Return (X, Y) of the center of cell containing provided text 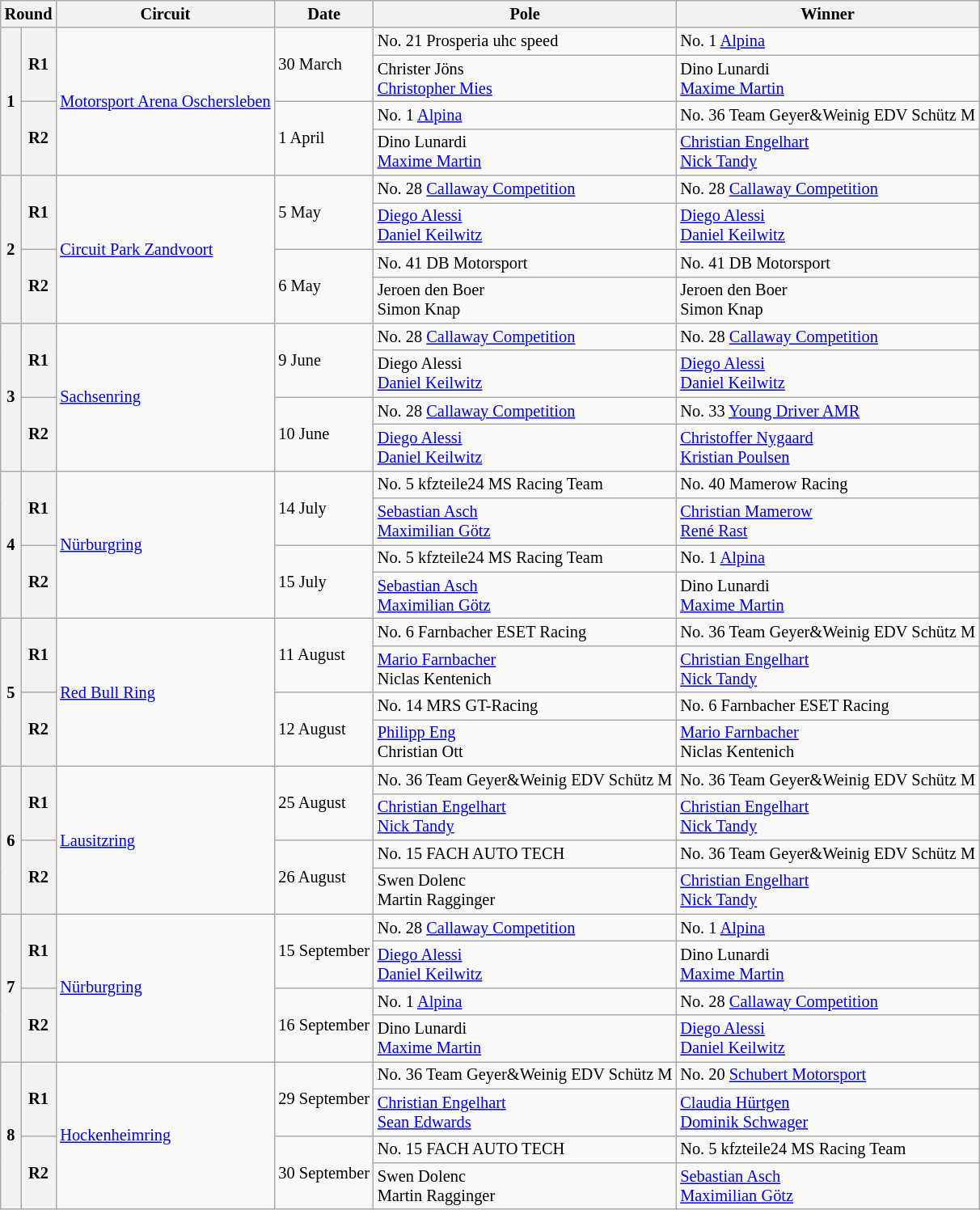
4 (11, 545)
16 September (323, 1024)
No. 40 Mamerow Racing (828, 484)
Christian Engelhart Sean Edwards (526, 1112)
1 April (323, 137)
26 August (323, 877)
7 (11, 988)
Sachsenring (165, 396)
3 (11, 396)
Christian Mamerow René Rast (828, 522)
Christoffer Nygaard Kristian Poulsen (828, 447)
25 August (323, 802)
Circuit Park Zandvoort (165, 249)
No. 33 Young Driver AMR (828, 411)
Philipp Eng Christian Ott (526, 742)
Circuit (165, 14)
Pole (526, 14)
8 (11, 1136)
No. 14 MRS GT-Racing (526, 706)
15 July (323, 581)
Date (323, 14)
5 (11, 692)
29 September (323, 1098)
Christer Jöns Christopher Mies (526, 78)
Motorsport Arena Oschersleben (165, 102)
1 (11, 102)
14 July (323, 508)
Claudia Hürtgen Dominik Schwager (828, 1112)
No. 21 Prosperia uhc speed (526, 41)
Lausitzring (165, 840)
6 May (323, 286)
15 September (323, 951)
Winner (828, 14)
2 (11, 249)
6 (11, 840)
5 May (323, 212)
11 August (323, 655)
30 March (323, 65)
9 June (323, 359)
30 September (323, 1173)
No. 20 Schubert Motorsport (828, 1075)
12 August (323, 730)
10 June (323, 434)
Round (29, 14)
Red Bull Ring (165, 692)
Hockenheimring (165, 1136)
